Search for the cell housing the specified text and yield its [x, y] center coordinate. 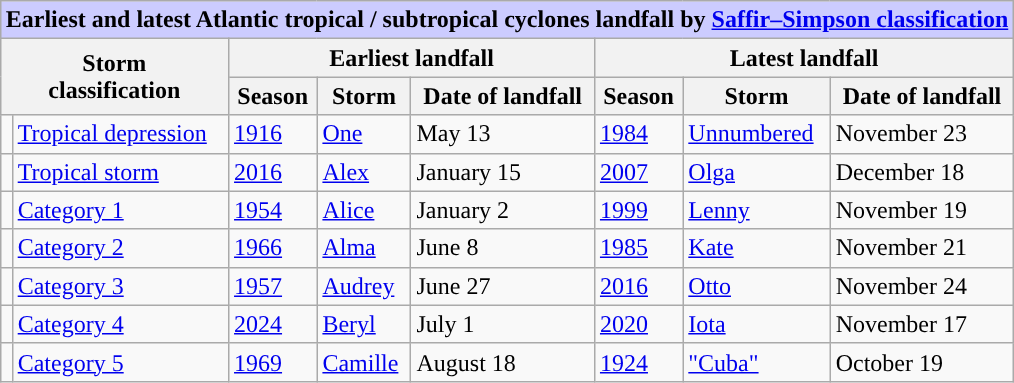
Camille [364, 362]
1999 [638, 210]
October 19 [922, 362]
Otto [756, 286]
1916 [273, 134]
July 1 [502, 324]
Category 4 [120, 324]
1969 [273, 362]
January 15 [502, 172]
Tropical depression [120, 134]
1984 [638, 134]
August 18 [502, 362]
2024 [273, 324]
June 8 [502, 248]
Category 2 [120, 248]
Category 1 [120, 210]
Tropical storm [120, 172]
January 2 [502, 210]
Unnumbered [756, 134]
Alex [364, 172]
Category 3 [120, 286]
Olga [756, 172]
1924 [638, 362]
November 21 [922, 248]
Stormclassification [114, 77]
One [364, 134]
Lenny [756, 210]
Kate [756, 248]
2020 [638, 324]
June 27 [502, 286]
May 13 [502, 134]
Earliest landfall [412, 58]
Latest landfall [804, 58]
Alma [364, 248]
2007 [638, 172]
Iota [756, 324]
1957 [273, 286]
November 19 [922, 210]
December 18 [922, 172]
November 17 [922, 324]
Beryl [364, 324]
November 23 [922, 134]
Category 5 [120, 362]
1966 [273, 248]
Earliest and latest Atlantic tropical / subtropical cyclones landfall by Saffir–Simpson classification [507, 20]
November 24 [922, 286]
"Cuba" [756, 362]
Alice [364, 210]
1985 [638, 248]
1954 [273, 210]
Audrey [364, 286]
